Return the (X, Y) coordinate for the center point of the cell that contains the specified text.  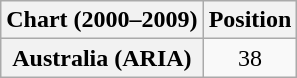
Position (250, 20)
38 (250, 58)
Australia (ARIA) (102, 58)
Chart (2000–2009) (102, 20)
